Output the [x, y] coordinate of the center of the cell containing the given text.  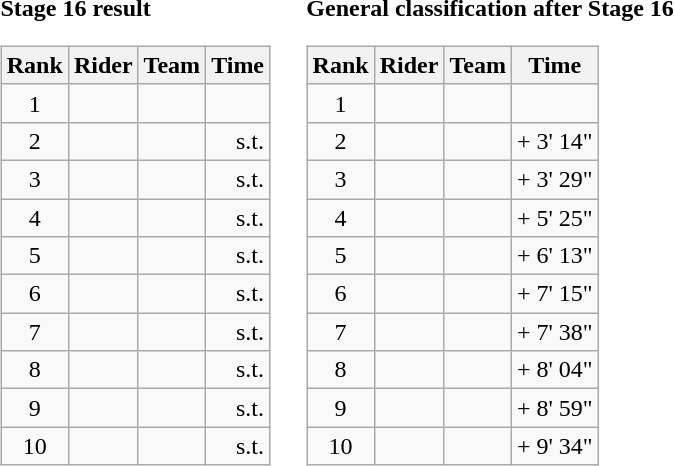
+ 7' 15" [554, 294]
+ 6' 13" [554, 256]
+ 3' 29" [554, 179]
+ 9' 34" [554, 446]
+ 5' 25" [554, 217]
+ 3' 14" [554, 141]
+ 8' 04" [554, 370]
+ 8' 59" [554, 408]
+ 7' 38" [554, 332]
